Return (x, y) of the center of cell containing provided text 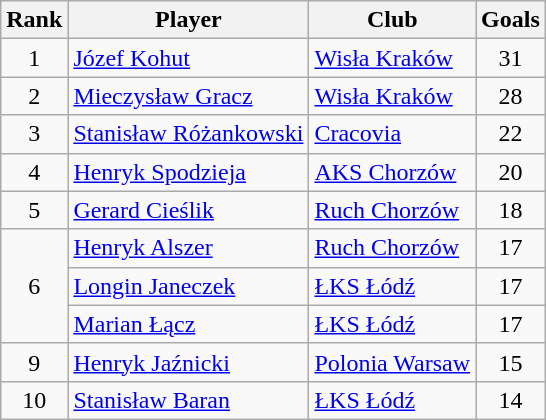
Polonia Warsaw (392, 362)
Cracovia (392, 134)
Stanisław Różankowski (188, 134)
Henryk Jaźnicki (188, 362)
Player (188, 20)
9 (34, 362)
Gerard Cieślik (188, 210)
Marian Łącz (188, 324)
4 (34, 172)
1 (34, 58)
Goals (511, 20)
Stanisław Baran (188, 400)
Rank (34, 20)
22 (511, 134)
10 (34, 400)
Józef Kohut (188, 58)
31 (511, 58)
18 (511, 210)
20 (511, 172)
5 (34, 210)
Henryk Alszer (188, 248)
6 (34, 286)
3 (34, 134)
28 (511, 96)
2 (34, 96)
Mieczysław Gracz (188, 96)
AKS Chorzów (392, 172)
Club (392, 20)
Longin Janeczek (188, 286)
14 (511, 400)
Henryk Spodzieja (188, 172)
15 (511, 362)
